Determine the (X, Y) coordinate at the center of the cell enclosing the given text.  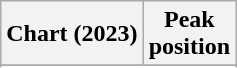
Chart (2023) (72, 34)
Peakposition (189, 34)
